Return (X, Y) of the center of cell containing provided text 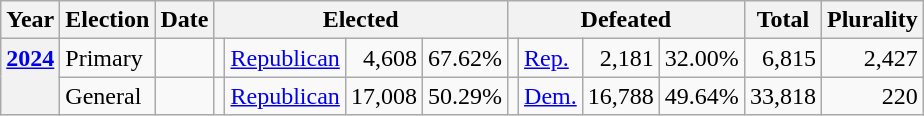
Election (108, 20)
50.29% (464, 96)
16,788 (620, 96)
49.64% (702, 96)
Date (184, 20)
General (108, 96)
Dem. (551, 96)
33,818 (782, 96)
Defeated (626, 20)
Total (782, 20)
Plurality (872, 20)
Rep. (551, 58)
6,815 (782, 58)
2024 (30, 77)
Primary (108, 58)
32.00% (702, 58)
220 (872, 96)
2,427 (872, 58)
4,608 (384, 58)
Year (30, 20)
17,008 (384, 96)
Elected (361, 20)
67.62% (464, 58)
2,181 (620, 58)
